For the text-containing cell, return its midpoint in (X, Y) coordinate format. 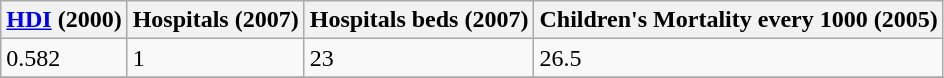
26.5 (738, 58)
23 (419, 58)
HDI (2000) (64, 20)
Hospitals beds (2007) (419, 20)
1 (216, 58)
0.582 (64, 58)
Children's Mortality every 1000 (2005) (738, 20)
Hospitals (2007) (216, 20)
